Return the [x, y] coordinate for the center point of the cell that contains the specified text.  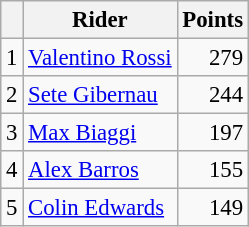
Rider [100, 20]
Colin Edwards [100, 208]
149 [212, 208]
Max Biaggi [100, 133]
197 [212, 133]
Alex Barros [100, 170]
Points [212, 20]
2 [12, 95]
1 [12, 58]
5 [12, 208]
3 [12, 133]
155 [212, 170]
244 [212, 95]
4 [12, 170]
Valentino Rossi [100, 58]
279 [212, 58]
Sete Gibernau [100, 95]
